Capture the cell that displays the provided text and extract its (x, y) central coordinate. 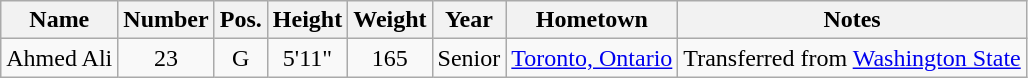
Height (307, 20)
Hometown (592, 20)
165 (390, 58)
Toronto, Ontario (592, 58)
5'11" (307, 58)
G (240, 58)
23 (166, 58)
Ahmed Ali (60, 58)
Senior (469, 58)
Notes (852, 20)
Weight (390, 20)
Pos. (240, 20)
Year (469, 20)
Name (60, 20)
Number (166, 20)
Transferred from Washington State (852, 58)
